For the text-containing cell, return its midpoint in [x, y] coordinate format. 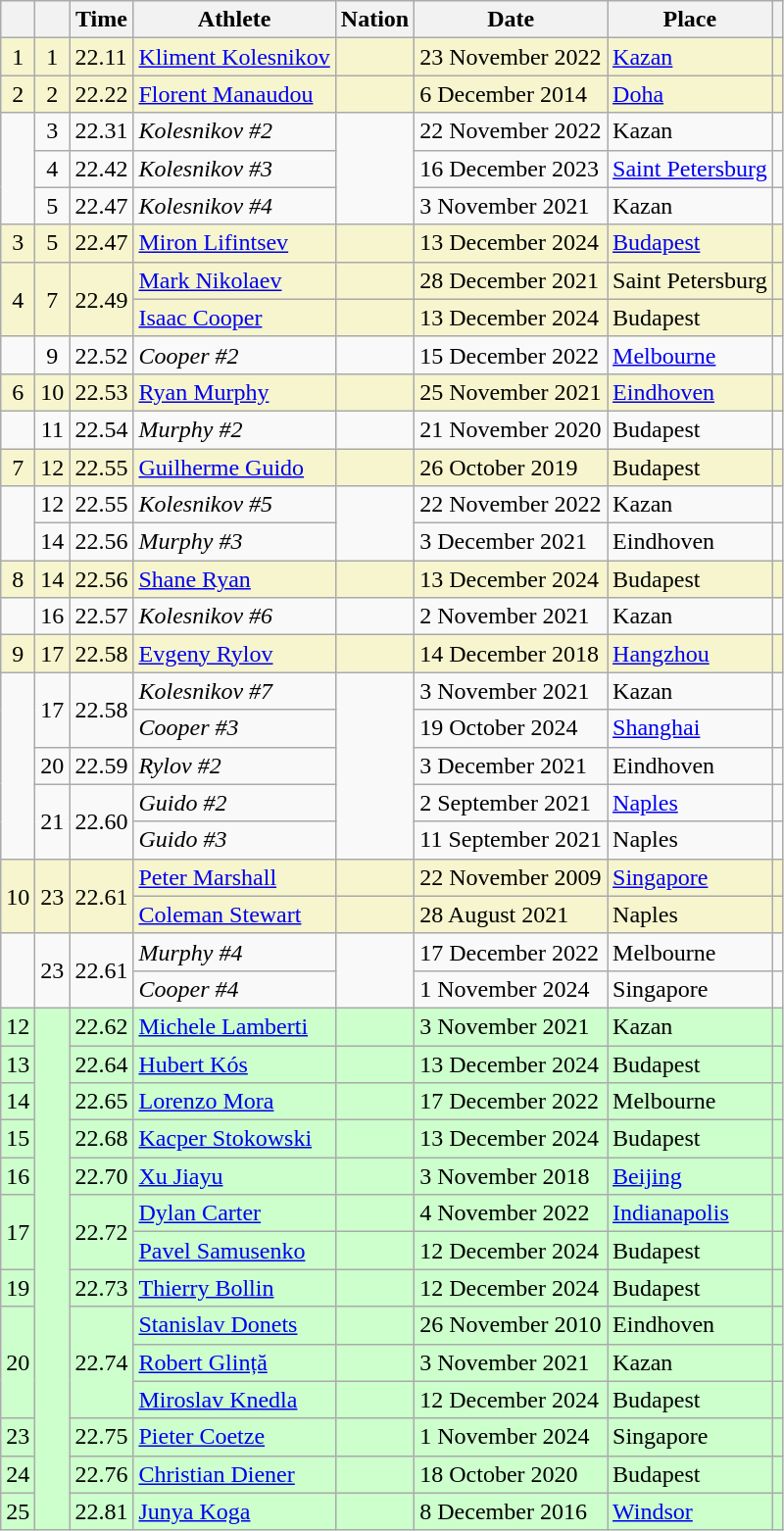
19 [18, 1288]
Beijing [690, 1176]
22.70 [102, 1176]
Kliment Kolesnikov [234, 57]
Athlete [234, 20]
22.62 [102, 1026]
Kolesnikov #4 [234, 206]
25 November 2021 [512, 392]
3 November 2018 [512, 1176]
Miron Lifintsev [234, 243]
Lorenzo Mora [234, 1102]
22.31 [102, 131]
22.68 [102, 1139]
22.76 [102, 1474]
11 September 2021 [512, 840]
18 October 2020 [512, 1474]
Kolesnikov #2 [234, 131]
24 [18, 1474]
4 November 2022 [512, 1213]
23 November 2022 [512, 57]
Kolesnikov #7 [234, 691]
Robert Glință [234, 1362]
Miroslav Knedla [234, 1400]
Kolesnikov #5 [234, 505]
22.53 [102, 392]
19 October 2024 [512, 728]
Doha [690, 94]
26 November 2010 [512, 1325]
Kolesnikov #6 [234, 617]
22.65 [102, 1102]
28 August 2021 [512, 914]
6 December 2014 [512, 94]
Thierry Bollin [234, 1288]
22 November 2009 [512, 877]
22.81 [102, 1511]
Time [102, 20]
8 [18, 579]
Cooper #3 [234, 728]
2 September 2021 [512, 803]
Murphy #4 [234, 952]
Cooper #4 [234, 989]
6 [18, 392]
13 [18, 1063]
Guilherme Guido [234, 468]
26 October 2019 [512, 468]
Junya Koga [234, 1511]
2 November 2021 [512, 617]
Murphy #2 [234, 429]
22.64 [102, 1063]
Guido #3 [234, 840]
22.60 [102, 821]
8 December 2016 [512, 1511]
22.54 [102, 429]
Shane Ryan [234, 579]
Pavel Samusenko [234, 1251]
15 December 2022 [512, 355]
Hangzhou [690, 654]
Date [512, 20]
22.73 [102, 1288]
25 [18, 1511]
Coleman Stewart [234, 914]
Nation [374, 20]
Kolesnikov #3 [234, 169]
22.74 [102, 1362]
22.49 [102, 299]
21 [53, 821]
22.57 [102, 617]
Mark Nikolaev [234, 280]
22.59 [102, 765]
Windsor [690, 1511]
22.42 [102, 169]
16 December 2023 [512, 169]
Guido #2 [234, 803]
Place [690, 20]
Michele Lamberti [234, 1026]
22.72 [102, 1232]
Rylov #2 [234, 765]
22.11 [102, 57]
Murphy #3 [234, 542]
Hubert Kós [234, 1063]
Christian Diener [234, 1474]
Peter Marshall [234, 877]
21 November 2020 [512, 429]
14 December 2018 [512, 654]
22.22 [102, 94]
Isaac Cooper [234, 318]
Pieter Coetze [234, 1437]
Indianapolis [690, 1213]
Evgeny Rylov [234, 654]
Xu Jiayu [234, 1176]
Stanislav Donets [234, 1325]
15 [18, 1139]
22.75 [102, 1437]
22.52 [102, 355]
Kacper Stokowski [234, 1139]
Dylan Carter [234, 1213]
11 [53, 429]
Shanghai [690, 728]
Ryan Murphy [234, 392]
Cooper #2 [234, 355]
28 December 2021 [512, 280]
Florent Manaudou [234, 94]
